For the text-containing cell, return its midpoint in [X, Y] coordinate format. 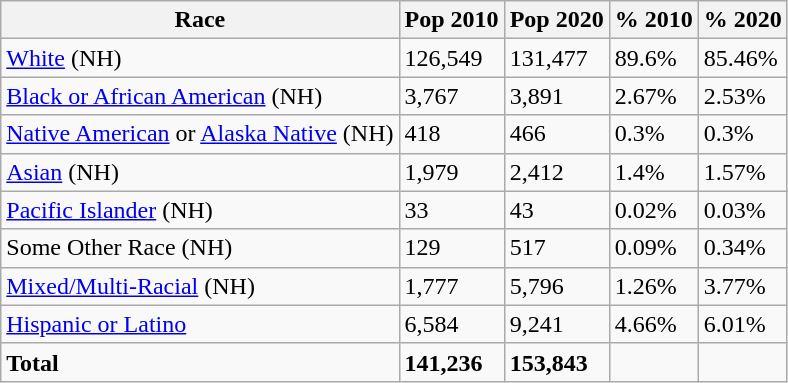
0.34% [742, 248]
2.67% [654, 96]
Pacific Islander (NH) [200, 210]
Asian (NH) [200, 172]
85.46% [742, 58]
6.01% [742, 324]
Total [200, 362]
3,767 [452, 96]
89.6% [654, 58]
5,796 [556, 286]
517 [556, 248]
131,477 [556, 58]
1.57% [742, 172]
43 [556, 210]
129 [452, 248]
Black or African American (NH) [200, 96]
% 2020 [742, 20]
418 [452, 134]
2,412 [556, 172]
Pop 2020 [556, 20]
9,241 [556, 324]
2.53% [742, 96]
466 [556, 134]
Pop 2010 [452, 20]
Native American or Alaska Native (NH) [200, 134]
33 [452, 210]
3.77% [742, 286]
Some Other Race (NH) [200, 248]
White (NH) [200, 58]
% 2010 [654, 20]
Race [200, 20]
3,891 [556, 96]
1.26% [654, 286]
0.09% [654, 248]
Hispanic or Latino [200, 324]
126,549 [452, 58]
153,843 [556, 362]
6,584 [452, 324]
0.03% [742, 210]
1,979 [452, 172]
4.66% [654, 324]
141,236 [452, 362]
Mixed/Multi-Racial (NH) [200, 286]
1.4% [654, 172]
1,777 [452, 286]
0.02% [654, 210]
